Search for the cell housing the specified text and yield its (X, Y) center coordinate. 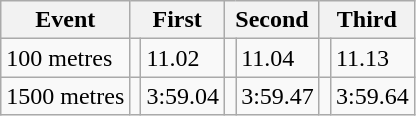
Event (66, 20)
Third (366, 20)
100 metres (66, 58)
11.02 (183, 58)
Second (272, 20)
3:59.64 (372, 96)
3:59.04 (183, 96)
11.04 (278, 58)
11.13 (372, 58)
1500 metres (66, 96)
3:59.47 (278, 96)
First (178, 20)
